For the text-containing cell, return its midpoint in (X, Y) coordinate format. 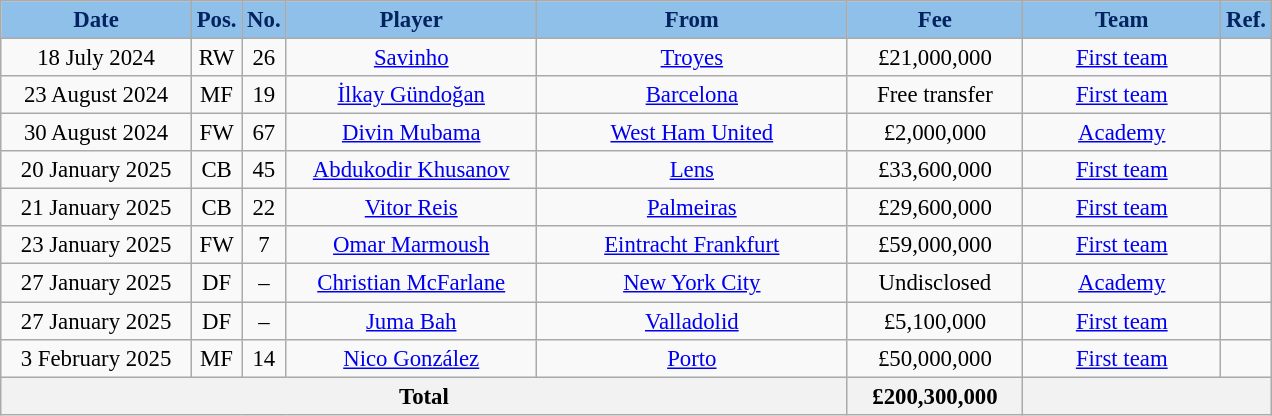
Palmeiras (692, 208)
7 (264, 245)
Vitor Reis (412, 208)
67 (264, 133)
Lens (692, 170)
Total (424, 396)
3 February 2025 (96, 358)
45 (264, 170)
£5,100,000 (935, 321)
£21,000,000 (935, 58)
£59,000,000 (935, 245)
£50,000,000 (935, 358)
Fee (935, 20)
Pos. (216, 20)
19 (264, 95)
Undisclosed (935, 283)
Valladolid (692, 321)
Player (412, 20)
Troyes (692, 58)
İlkay Gündoğan (412, 95)
Porto (692, 358)
Savinho (412, 58)
Juma Bah (412, 321)
£29,600,000 (935, 208)
23 August 2024 (96, 95)
£2,000,000 (935, 133)
From (692, 20)
30 August 2024 (96, 133)
Barcelona (692, 95)
RW (216, 58)
14 (264, 358)
£33,600,000 (935, 170)
23 January 2025 (96, 245)
Date (96, 20)
West Ham United (692, 133)
Nico González (412, 358)
18 July 2024 (96, 58)
Abdukodir Khusanov (412, 170)
22 (264, 208)
21 January 2025 (96, 208)
26 (264, 58)
Omar Marmoush (412, 245)
Eintracht Frankfurt (692, 245)
Divin Mubama (412, 133)
20 January 2025 (96, 170)
Team (1122, 20)
No. (264, 20)
New York City (692, 283)
Christian McFarlane (412, 283)
Ref. (1246, 20)
Free transfer (935, 95)
£200,300,000 (935, 396)
